Locate the cell with the specified text and output its (x, y) center coordinate. 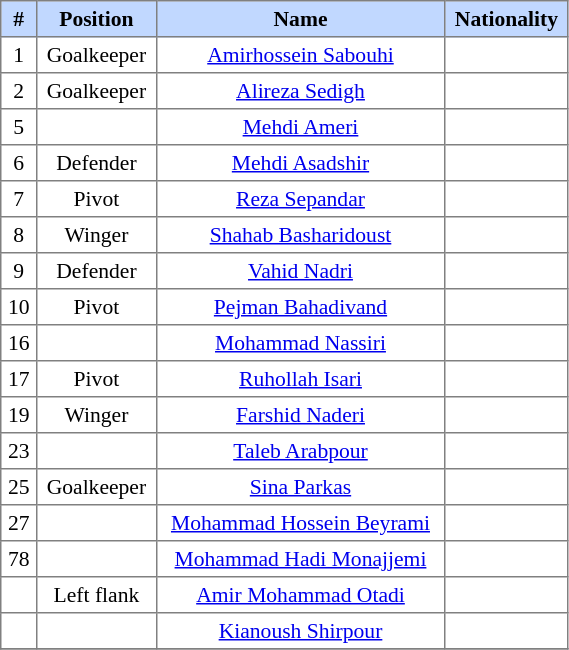
Name (300, 19)
6 (19, 163)
Left flank (97, 595)
10 (19, 307)
Pejman Bahadivand (300, 307)
7 (19, 199)
Reza Sepandar (300, 199)
25 (19, 487)
1 (19, 55)
78 (19, 559)
Nationality (506, 19)
9 (19, 271)
Mehdi Ameri (300, 127)
23 (19, 451)
5 (19, 127)
Mohammad Nassiri (300, 343)
Mohammad Hadi Monajjemi (300, 559)
Ruhollah Isari (300, 379)
8 (19, 235)
Shahab Basharidoust (300, 235)
Alireza Sedigh (300, 91)
27 (19, 523)
Amirhossein Sabouhi (300, 55)
19 (19, 415)
Vahid Nadri (300, 271)
Position (97, 19)
Mohammad Hossein Beyrami (300, 523)
Kianoush Shirpour (300, 631)
Taleb Arabpour (300, 451)
2 (19, 91)
Amir Mohammad Otadi (300, 595)
Sina Parkas (300, 487)
Farshid Naderi (300, 415)
17 (19, 379)
# (19, 19)
16 (19, 343)
Mehdi Asadshir (300, 163)
